Determine the (x, y) coordinate at the center of the cell enclosing the given text.  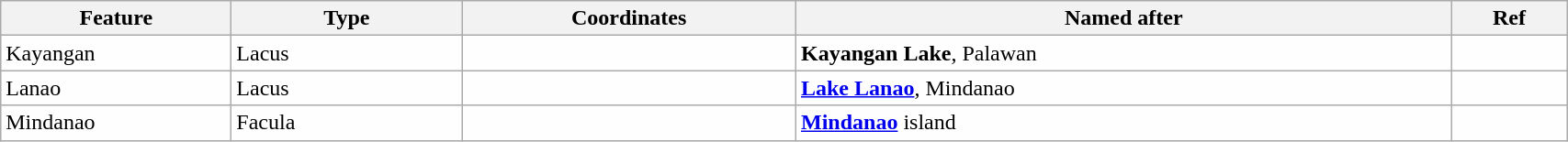
Kayangan (116, 53)
Ref (1508, 18)
Coordinates (629, 18)
Mindanao (116, 123)
Kayangan Lake, Palawan (1123, 53)
Feature (116, 18)
Named after (1123, 18)
Facula (347, 123)
Lake Lanao, Mindanao (1123, 88)
Mindanao island (1123, 123)
Type (347, 18)
Lanao (116, 88)
